Provide the [x, y] coordinate of the cell's center where the given text is located.  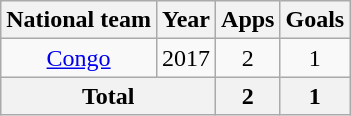
Apps [248, 20]
2017 [186, 58]
Year [186, 20]
Goals [315, 20]
Congo [79, 58]
National team [79, 20]
Total [108, 96]
